Detect which cell encompasses the target text, then output its [X, Y] center coordinate. 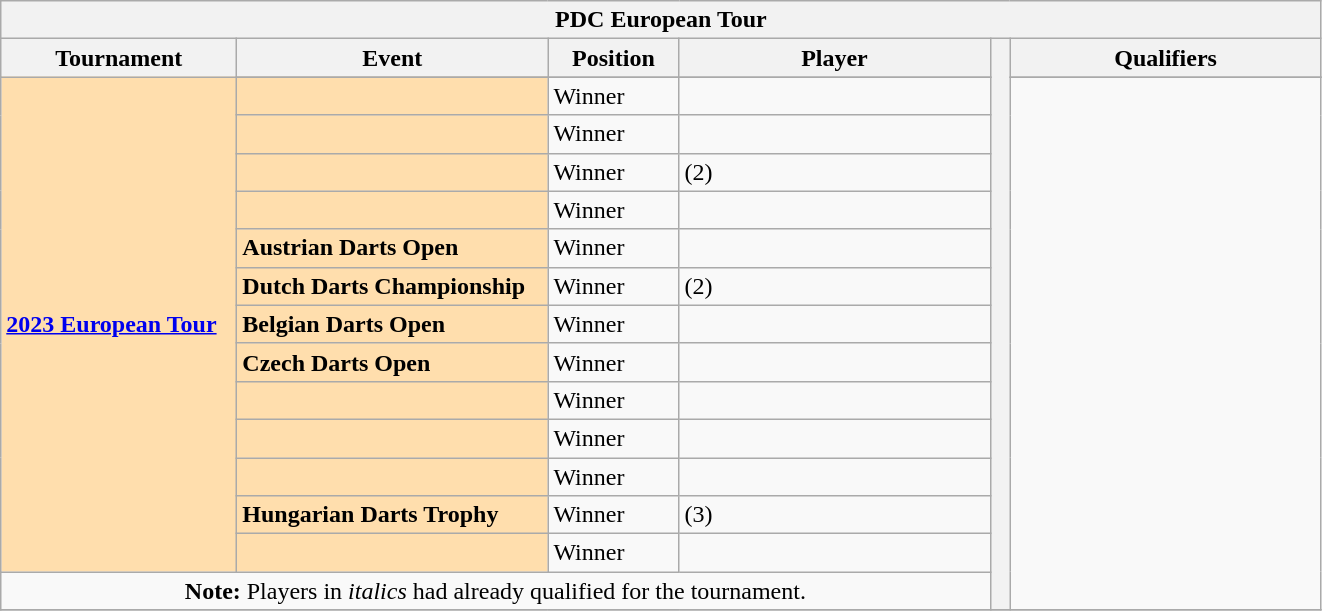
(3) [834, 515]
Note: Players in italics had already qualified for the tournament. [496, 591]
Hungarian Darts Trophy [392, 515]
Dutch Darts Championship [392, 286]
Austrian Darts Open [392, 248]
Position [614, 58]
2023 European Tour [119, 324]
Event [392, 58]
Player [834, 58]
Tournament [119, 58]
Czech Darts Open [392, 362]
Belgian Darts Open [392, 324]
Qualifiers [1166, 58]
PDC European Tour [661, 20]
